Output the (x, y) coordinate of the center of the cell containing the given text.  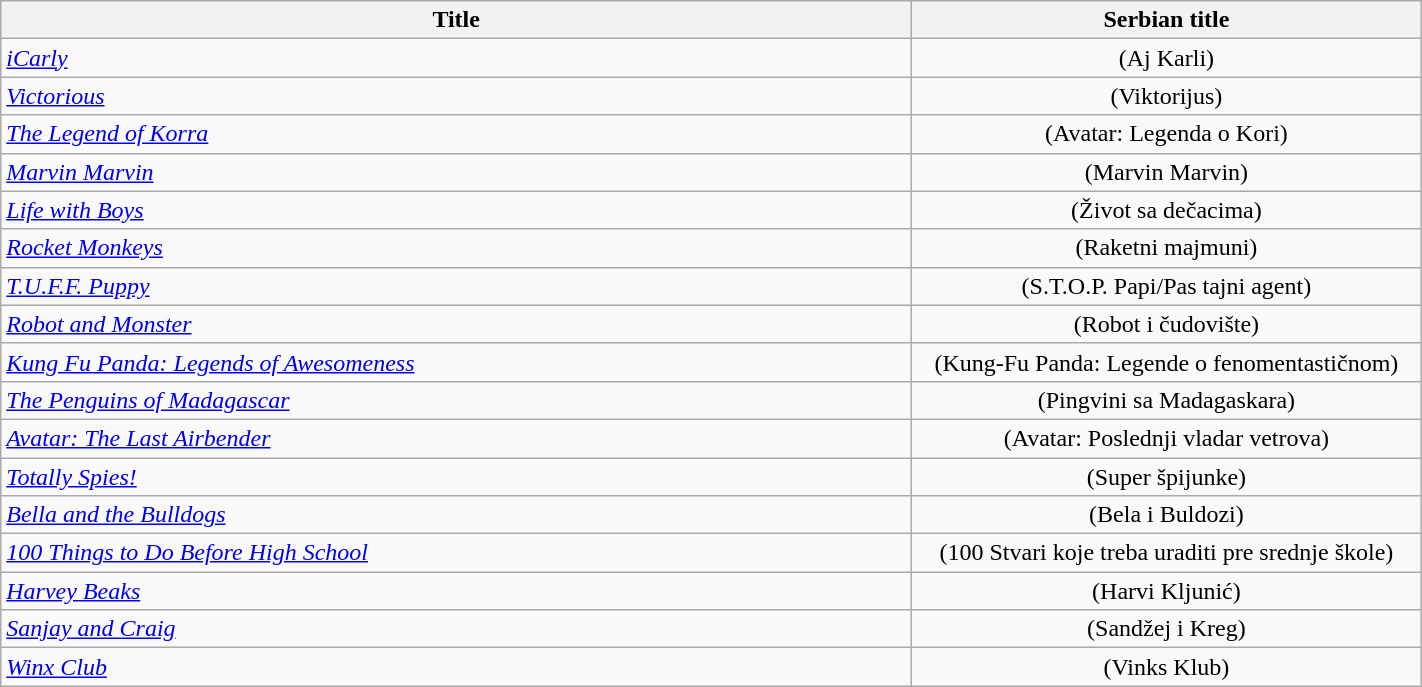
(Život sa dečacima) (1167, 210)
Marvin Marvin (456, 172)
(Super špijunke) (1167, 477)
(Raketni majmuni) (1167, 248)
(Robot i čudovište) (1167, 324)
T.U.F.F. Puppy (456, 286)
Robot and Monster (456, 324)
(Avatar: Legenda o Kori) (1167, 134)
Harvey Beaks (456, 591)
100 Things to Do Before High School (456, 553)
Life with Boys (456, 210)
(Bela i Buldozi) (1167, 515)
Rocket Monkeys (456, 248)
(Kung-Fu Panda: Legende o fenomentastičnom) (1167, 362)
Title (456, 20)
iCarly (456, 58)
(Sandžej i Kreg) (1167, 629)
Sanjay and Craig (456, 629)
(Vinks Klub) (1167, 667)
Victorious (456, 96)
Bella and the Bulldogs (456, 515)
The Legend of Korra (456, 134)
Avatar: The Last Airbender (456, 438)
(100 Stvari koje treba uraditi pre srednje škole) (1167, 553)
Kung Fu Panda: Legends of Awesomeness (456, 362)
(Viktorijus) (1167, 96)
(S.T.O.P. Papi/Pas tajni agent) (1167, 286)
(Avatar: Poslednji vladar vetrova) (1167, 438)
(Marvin Marvin) (1167, 172)
Serbian title (1167, 20)
(Pingvini sa Madagaskara) (1167, 400)
The Penguins of Madagascar (456, 400)
(Aj Karli) (1167, 58)
(Harvi Kljunić) (1167, 591)
Totally Spies! (456, 477)
Winx Club (456, 667)
